Locate the cell with the specified text and output its [x, y] center coordinate. 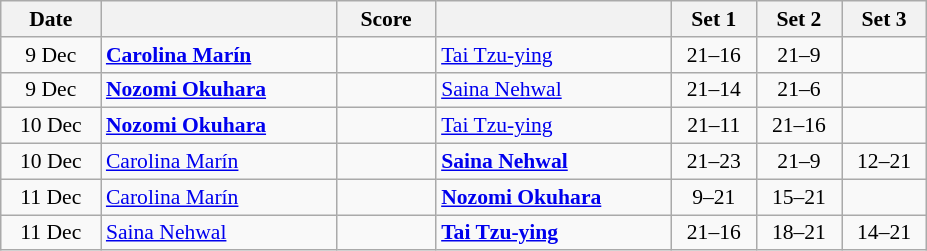
12–21 [884, 162]
Set 1 [714, 19]
9–21 [714, 197]
Set 3 [884, 19]
21–11 [714, 126]
21–6 [798, 90]
21–14 [714, 90]
21–23 [714, 162]
Score [386, 19]
Set 2 [798, 19]
15–21 [798, 197]
14–21 [884, 233]
Date [51, 19]
18–21 [798, 233]
